Search for the cell housing the specified text and yield its [X, Y] center coordinate. 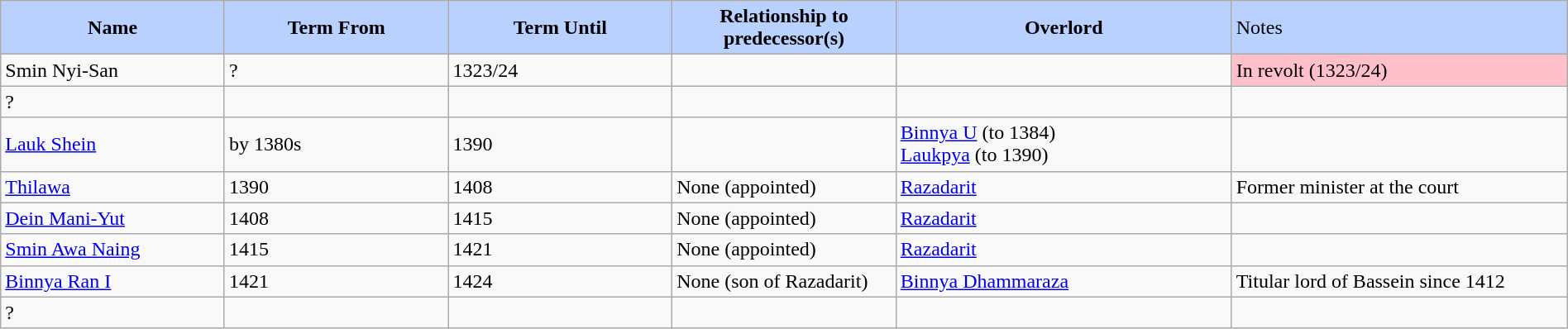
Smin Nyi-San [112, 70]
Binnya Ran I [112, 281]
Titular lord of Bassein since 1412 [1399, 281]
Smin Awa Naing [112, 250]
Term From [336, 28]
Name [112, 28]
Relationship to predecessor(s) [784, 28]
Overlord [1064, 28]
Binnya U (to 1384) Laukpya (to 1390) [1064, 144]
In revolt (1323/24) [1399, 70]
Dein Mani-Yut [112, 218]
None (son of Razadarit) [784, 281]
Lauk Shein [112, 144]
Term Until [561, 28]
by 1380s [336, 144]
1323/24 [561, 70]
Thilawa [112, 187]
Former minister at the court [1399, 187]
Notes [1399, 28]
1424 [561, 281]
Binnya Dhammaraza [1064, 281]
